Locate the cell with the specified text and output its (X, Y) center coordinate. 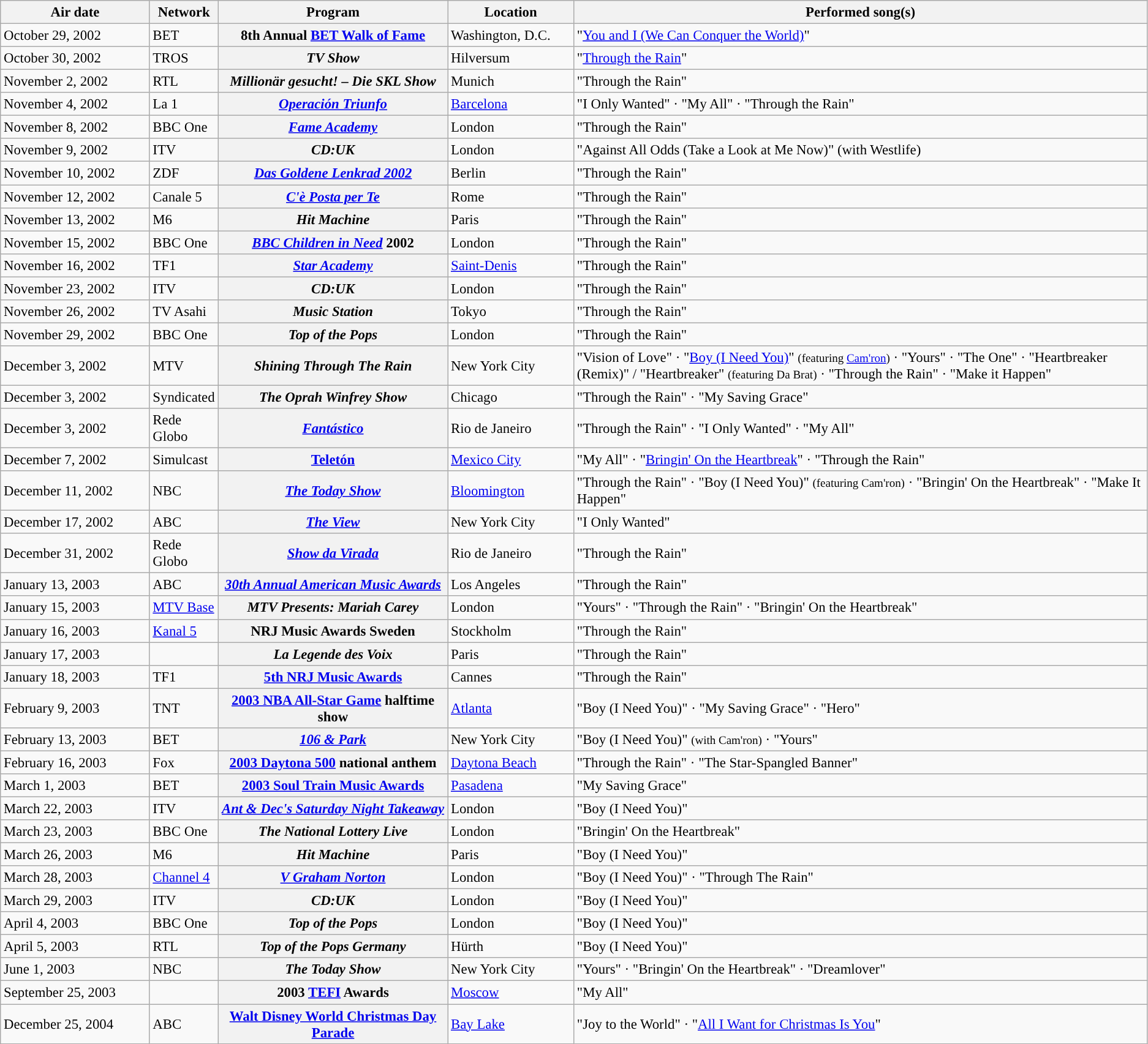
"Yours" · "Bringin' On the Heartbreak" · "Dreamlover" (861, 969)
"You and I (We Can Conquer the World)" (861, 36)
"My Saving Grace" (861, 786)
"I Only Wanted" (861, 522)
November 8, 2002 (75, 127)
2003 Daytona 500 national anthem (333, 762)
January 18, 2003 (75, 677)
January 13, 2003 (75, 585)
Hürth (511, 947)
November 2, 2002 (75, 81)
January 16, 2003 (75, 631)
"Through the Rain" · "My Saving Grace" (861, 397)
November 15, 2002 (75, 242)
Moscow (511, 993)
November 9, 2002 (75, 150)
Fame Academy (333, 127)
Simulcast (184, 460)
December 11, 2002 (75, 491)
"Boy (I Need You)" · "My Saving Grace" · "Hero" (861, 708)
Performed song(s) (861, 12)
February 13, 2003 (75, 740)
La 1 (184, 104)
"Through the Rain" · "I Only Wanted" · "My All" (861, 429)
"Joy to the World" · "All I Want for Christmas Is You" (861, 1024)
Star Academy (333, 265)
Berlin (511, 173)
TNT (184, 708)
NRJ Music Awards Sweden (333, 631)
TV Show (333, 58)
"Boy (I Need You)" · "Through The Rain" (861, 877)
Cannes (511, 677)
March 23, 2003 (75, 832)
Bay Lake (511, 1024)
June 1, 2003 (75, 969)
Teletón (333, 460)
The View (333, 522)
MTV Presents: Mariah Carey (333, 608)
January 15, 2003 (75, 608)
2003 TEFI Awards (333, 993)
2003 NBA All-Star Game halftime show (333, 708)
September 25, 2003 (75, 993)
Operación Triunfo (333, 104)
Air date (75, 12)
Channel 4 (184, 877)
Pasadena (511, 786)
April 5, 2003 (75, 947)
Saint-Denis (511, 265)
November 13, 2002 (75, 219)
Munich (511, 81)
November 16, 2002 (75, 265)
Hilversum (511, 58)
V Graham Norton (333, 877)
November 29, 2002 (75, 334)
November 26, 2002 (75, 312)
TROS (184, 58)
Canale 5 (184, 197)
"My All" (861, 993)
Shining Through The Rain (333, 366)
December 31, 2002 (75, 554)
Location (511, 12)
April 4, 2003 (75, 923)
BBC Children in Need 2002 (333, 242)
November 10, 2002 (75, 173)
November 23, 2002 (75, 288)
Millionär gesucht! – Die SKL Show (333, 81)
March 1, 2003 (75, 786)
"Against All Odds (Take a Look at Me Now)" (with Westlife) (861, 150)
Program (333, 12)
106 & Park (333, 740)
2003 Soul Train Music Awards (333, 786)
November 4, 2002 (75, 104)
Music Station (333, 312)
Das Goldene Lenkrad 2002 (333, 173)
"Through the Rain" · "Boy (I Need You)" (featuring Cam'ron) · "Bringin' On the Heartbreak" · "Make It Happen" (861, 491)
Daytona Beach (511, 762)
December 17, 2002 (75, 522)
November 12, 2002 (75, 197)
March 26, 2003 (75, 855)
Los Angeles (511, 585)
MTV Base (184, 608)
February 9, 2003 (75, 708)
La Legende des Voix (333, 654)
March 29, 2003 (75, 901)
Barcelona (511, 104)
Top of the Pops Germany (333, 947)
Chicago (511, 397)
MTV (184, 366)
Tokyo (511, 312)
C'è Posta per Te (333, 197)
Stockholm (511, 631)
Fantástico (333, 429)
Mexico City (511, 460)
8th Annual BET Walk of Fame (333, 36)
"Boy (I Need You)" (with Cam'ron) · "Yours" (861, 740)
"Yours" · "Through the Rain" · "Bringin' On the Heartbreak" (861, 608)
Show da Virada (333, 554)
January 17, 2003 (75, 654)
October 29, 2002 (75, 36)
Fox (184, 762)
Syndicated (184, 397)
Kanal 5 (184, 631)
October 30, 2002 (75, 58)
Network (184, 12)
TV Asahi (184, 312)
Ant & Dec's Saturday Night Takeaway (333, 808)
March 22, 2003 (75, 808)
The Oprah Winfrey Show (333, 397)
The National Lottery Live (333, 832)
Rome (511, 197)
Atlanta (511, 708)
December 7, 2002 (75, 460)
March 28, 2003 (75, 877)
"I Only Wanted" · "My All" · "Through the Rain" (861, 104)
December 25, 2004 (75, 1024)
"Through the Rain" · "The Star-Spangled Banner" (861, 762)
Walt Disney World Christmas Day Parade (333, 1024)
30th Annual American Music Awards (333, 585)
Bloomington (511, 491)
"My All" · "Bringin' On the Heartbreak" · "Through the Rain" (861, 460)
February 16, 2003 (75, 762)
ZDF (184, 173)
5th NRJ Music Awards (333, 677)
Washington, D.C. (511, 36)
"Bringin' On the Heartbreak" (861, 832)
